Extract the (x, y) coordinate from the center of the cell holding the provided text.  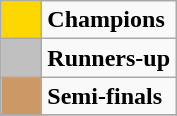
Semi-finals (109, 96)
Champions (109, 20)
Runners-up (109, 58)
